Determine the [x, y] coordinate at the center of the cell enclosing the given text.  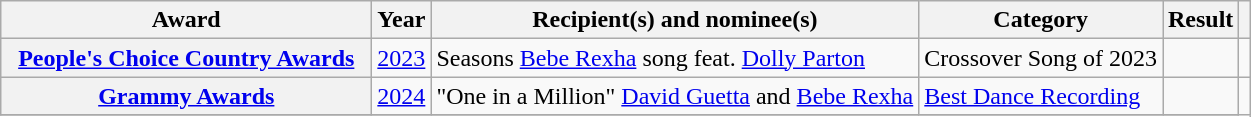
Award [186, 20]
Grammy Awards [186, 96]
Best Dance Recording [1041, 96]
Year [402, 20]
2024 [402, 96]
"One in a Million" David Guetta and Bebe Rexha [675, 96]
Result [1200, 20]
Crossover Song of 2023 [1041, 58]
People's Choice Country Awards [186, 58]
Category [1041, 20]
Seasons Bebe Rexha song feat. Dolly Parton [675, 58]
2023 [402, 58]
Recipient(s) and nominee(s) [675, 20]
